Capture the cell that displays the provided text and extract its [X, Y] central coordinate. 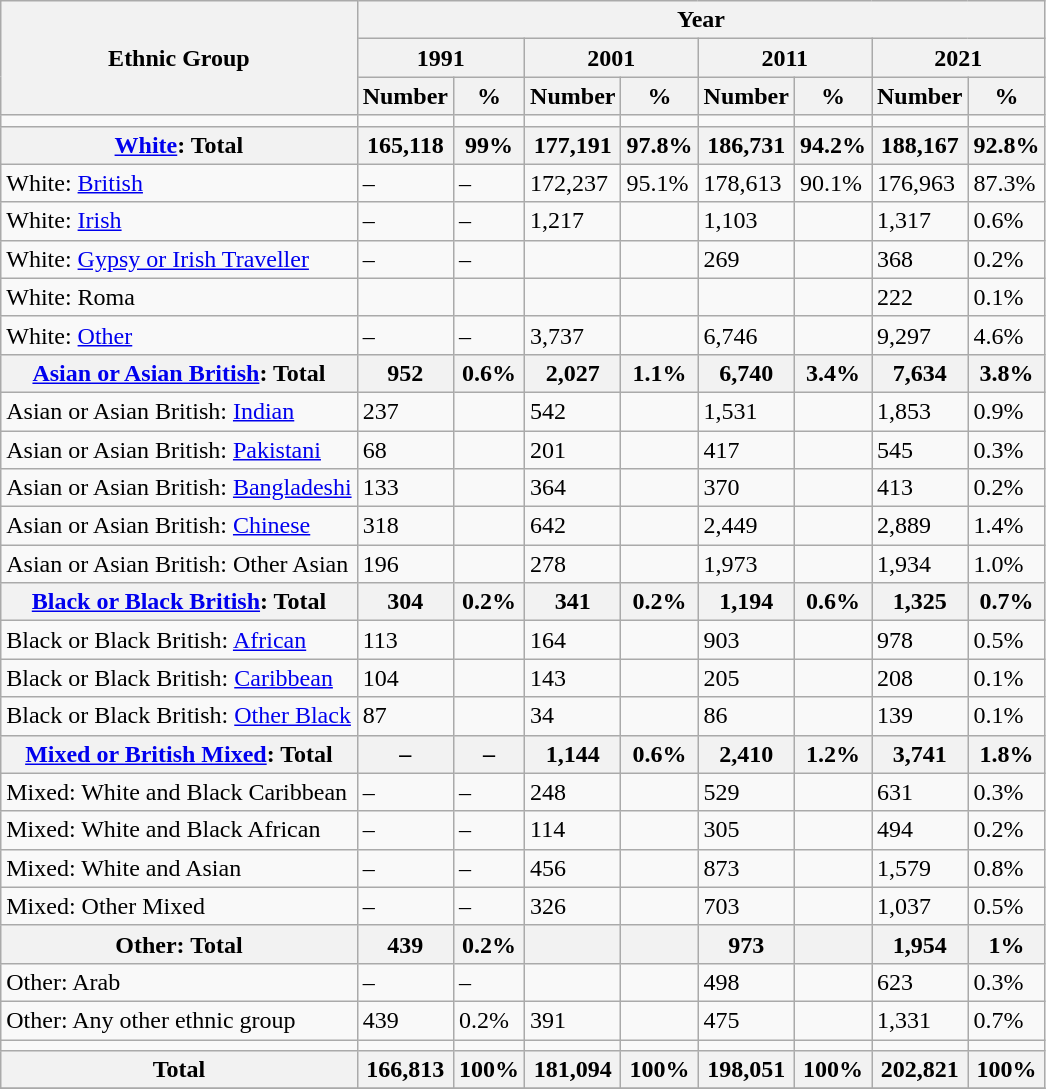
370 [746, 488]
1.4% [1006, 526]
68 [405, 449]
86 [746, 716]
1,317 [920, 221]
1,973 [746, 564]
631 [920, 792]
456 [573, 868]
Asian or Asian British: Other Asian [179, 564]
Black or Black British: African [179, 640]
1.0% [1006, 564]
318 [405, 526]
113 [405, 640]
1,194 [746, 602]
Mixed: Other Mixed [179, 906]
Asian or Asian British: Pakistani [179, 449]
642 [573, 526]
278 [573, 564]
2,410 [746, 754]
1.8% [1006, 754]
188,167 [920, 145]
Mixed: White and Asian [179, 868]
237 [405, 411]
34 [573, 716]
222 [920, 297]
2,889 [920, 526]
1,144 [573, 754]
1% [1006, 944]
3,737 [573, 335]
6,746 [746, 335]
White: British [179, 183]
978 [920, 640]
Asian or Asian British: Indian [179, 411]
Black or Black British: Caribbean [179, 678]
952 [405, 373]
1,037 [920, 906]
2,449 [746, 526]
201 [573, 449]
181,094 [573, 1070]
Ethnic Group [179, 58]
Mixed: White and Black Caribbean [179, 792]
97.8% [660, 145]
2,027 [573, 373]
1,217 [573, 221]
172,237 [573, 183]
White: Irish [179, 221]
202,821 [920, 1070]
417 [746, 449]
2001 [612, 58]
104 [405, 678]
0.8% [1006, 868]
186,731 [746, 145]
1,531 [746, 411]
3.4% [832, 373]
703 [746, 906]
545 [920, 449]
1,579 [920, 868]
6,740 [746, 373]
1,934 [920, 564]
269 [746, 259]
Other: Arab [179, 982]
1,331 [920, 1020]
1,853 [920, 411]
196 [405, 564]
114 [573, 830]
Other: Total [179, 944]
Black or Black British: Total [179, 602]
3.8% [1006, 373]
903 [746, 640]
133 [405, 488]
529 [746, 792]
364 [573, 488]
Mixed: White and Black African [179, 830]
1991 [440, 58]
623 [920, 982]
Other: Any other ethnic group [179, 1020]
176,963 [920, 183]
178,613 [746, 183]
165,118 [405, 145]
164 [573, 640]
White: Other [179, 335]
1,103 [746, 221]
494 [920, 830]
305 [746, 830]
368 [920, 259]
143 [573, 678]
94.2% [832, 145]
Mixed or British Mixed: Total [179, 754]
95.1% [660, 183]
3,741 [920, 754]
139 [920, 716]
177,191 [573, 145]
973 [746, 944]
542 [573, 411]
87.3% [1006, 183]
198,051 [746, 1070]
326 [573, 906]
341 [573, 602]
475 [746, 1020]
1,954 [920, 944]
92.8% [1006, 145]
0.9% [1006, 411]
2021 [958, 58]
208 [920, 678]
Asian or Asian British: Total [179, 373]
White: Roma [179, 297]
4.6% [1006, 335]
White: Total [179, 145]
205 [746, 678]
498 [746, 982]
Asian or Asian British: Bangladeshi [179, 488]
99% [490, 145]
873 [746, 868]
391 [573, 1020]
90.1% [832, 183]
304 [405, 602]
White: Gypsy or Irish Traveller [179, 259]
1,325 [920, 602]
1.2% [832, 754]
87 [405, 716]
248 [573, 792]
7,634 [920, 373]
Black or Black British: Other Black [179, 716]
166,813 [405, 1070]
Year [701, 20]
9,297 [920, 335]
Total [179, 1070]
Asian or Asian British: Chinese [179, 526]
413 [920, 488]
2011 [784, 58]
1.1% [660, 373]
